For the text-containing cell, return its midpoint in [x, y] coordinate format. 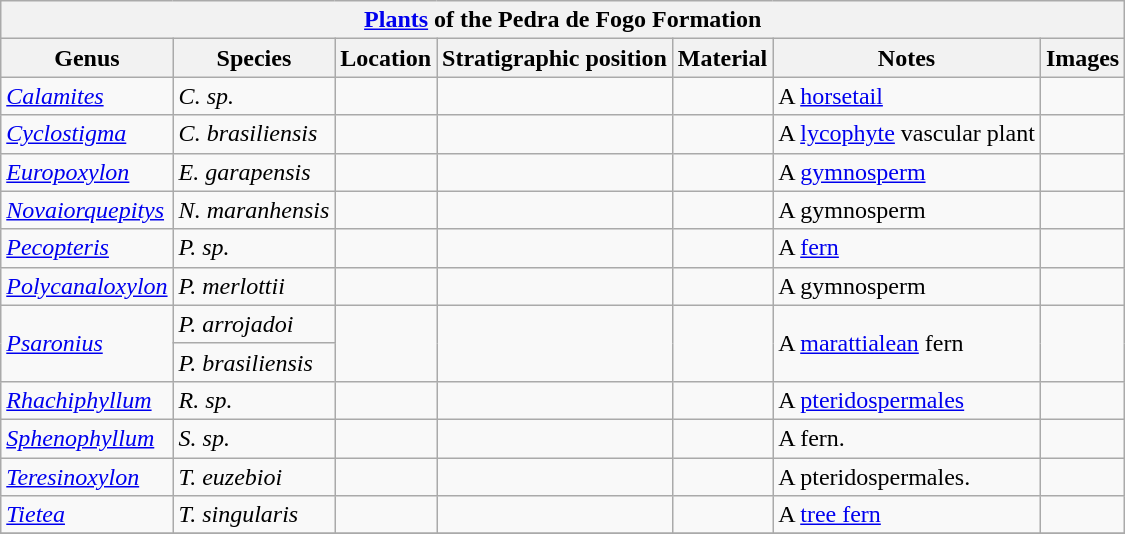
E. garapensis [254, 172]
A marattialean fern [907, 343]
C. sp. [254, 96]
Stratigraphic position [555, 58]
P. sp. [254, 248]
A fern [907, 248]
Sphenophyllum [87, 438]
N. maranhensis [254, 210]
Notes [907, 58]
A lycophyte vascular plant [907, 134]
Rhachiphyllum [87, 400]
C. brasiliensis [254, 134]
Images [1082, 58]
Teresinoxylon [87, 477]
Cyclostigma [87, 134]
P. arrojadoi [254, 324]
Genus [87, 58]
Location [386, 58]
A horsetail [907, 96]
T. euzebioi [254, 477]
R. sp. [254, 400]
Novaiorquepitys [87, 210]
Material [722, 58]
Plants of the Pedra de Fogo Formation [563, 20]
Psaronius [87, 343]
A tree fern [907, 515]
Europoxylon [87, 172]
A fern. [907, 438]
A pteridospermales [907, 400]
Species [254, 58]
Tietea [87, 515]
Polycanaloxylon [87, 286]
A pteridospermales. [907, 477]
Pecopteris [87, 248]
P. brasiliensis [254, 362]
T. singularis [254, 515]
S. sp. [254, 438]
Calamites [87, 96]
P. merlottii [254, 286]
